Output the (X, Y) coordinate of the center of the cell containing the given text.  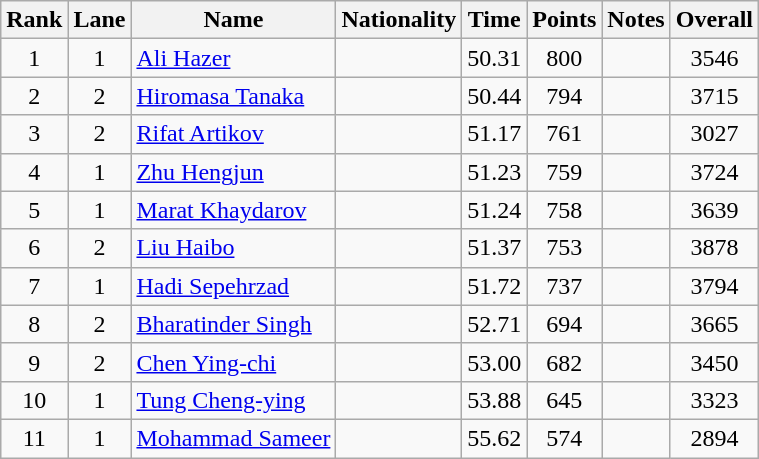
3546 (714, 58)
645 (564, 400)
Marat Khaydarov (234, 210)
Bharatinder Singh (234, 324)
10 (34, 400)
Chen Ying-chi (234, 362)
3027 (714, 134)
51.37 (494, 248)
Time (494, 20)
3323 (714, 400)
3 (34, 134)
51.72 (494, 286)
55.62 (494, 438)
Rank (34, 20)
Mohammad Sameer (234, 438)
3724 (714, 172)
9 (34, 362)
Overall (714, 20)
52.71 (494, 324)
Tung Cheng-ying (234, 400)
3639 (714, 210)
737 (564, 286)
3794 (714, 286)
761 (564, 134)
Ali Hazer (234, 58)
5 (34, 210)
50.44 (494, 96)
Name (234, 20)
Notes (636, 20)
753 (564, 248)
51.23 (494, 172)
682 (564, 362)
Hadi Sepehrzad (234, 286)
759 (564, 172)
694 (564, 324)
Nationality (399, 20)
Hiromasa Tanaka (234, 96)
7 (34, 286)
758 (564, 210)
Liu Haibo (234, 248)
Rifat Artikov (234, 134)
Zhu Hengjun (234, 172)
Lane (100, 20)
800 (564, 58)
11 (34, 438)
3450 (714, 362)
51.24 (494, 210)
51.17 (494, 134)
Points (564, 20)
3715 (714, 96)
6 (34, 248)
50.31 (494, 58)
2894 (714, 438)
8 (34, 324)
53.00 (494, 362)
53.88 (494, 400)
3878 (714, 248)
3665 (714, 324)
4 (34, 172)
574 (564, 438)
794 (564, 96)
